Pinpoint the cell where the given text exists, returning its [x, y] midpoint coordinate. 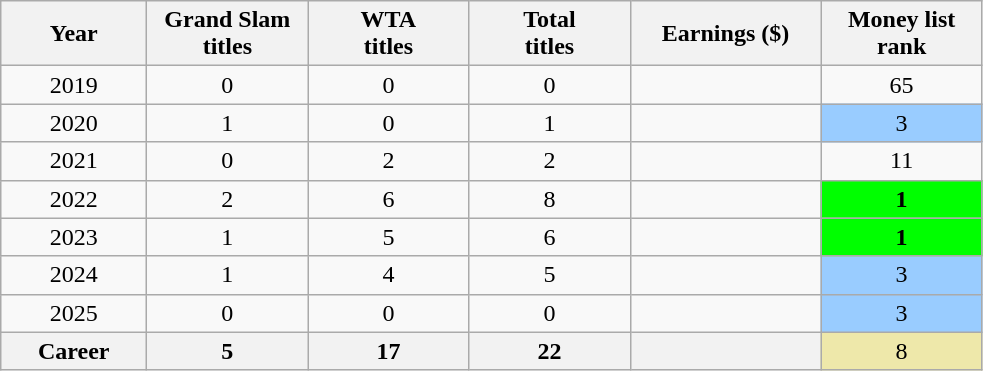
65 [902, 85]
2022 [74, 199]
2025 [74, 313]
Money list rank [902, 34]
2019 [74, 85]
2020 [74, 123]
Year [74, 34]
Earnings ($) [726, 34]
17 [388, 351]
22 [550, 351]
4 [388, 275]
Career [74, 351]
2023 [74, 237]
2024 [74, 275]
2021 [74, 161]
WTA titles [388, 34]
Grand Slam titles [228, 34]
11 [902, 161]
Total titles [550, 34]
